For the text-containing cell, return its midpoint in [X, Y] coordinate format. 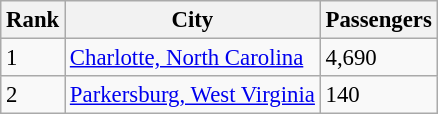
City [193, 20]
140 [378, 95]
1 [33, 58]
4,690 [378, 58]
Passengers [378, 20]
Rank [33, 20]
2 [33, 95]
Parkersburg, West Virginia [193, 95]
Charlotte, North Carolina [193, 58]
